Scan for the cell matching the given text and deliver its (X, Y) coordinate at center. 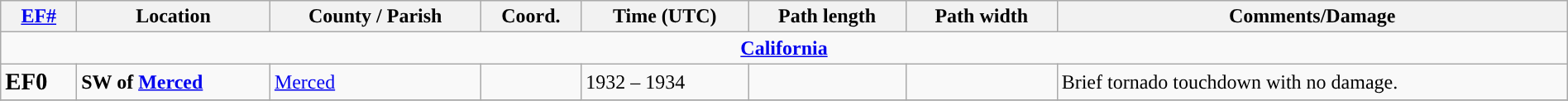
1932 – 1934 (665, 82)
EF# (39, 17)
California (784, 48)
EF0 (39, 82)
Coord. (531, 17)
Comments/Damage (1312, 17)
SW of Merced (174, 82)
Path width (981, 17)
Merced (375, 82)
County / Parish (375, 17)
Path length (827, 17)
Brief tornado touchdown with no damage. (1312, 82)
Time (UTC) (665, 17)
Location (174, 17)
